Search for the cell housing the specified text and yield its [x, y] center coordinate. 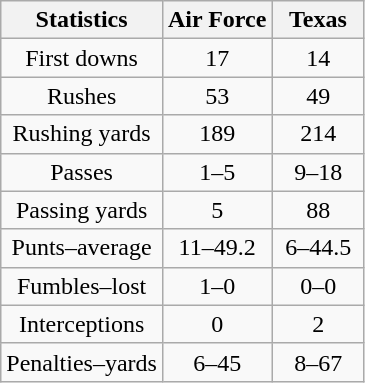
88 [318, 210]
1–5 [216, 172]
First downs [82, 58]
8–67 [318, 362]
49 [318, 96]
Punts–average [82, 248]
5 [216, 210]
Rushing yards [82, 134]
2 [318, 324]
189 [216, 134]
0–0 [318, 286]
6–44.5 [318, 248]
Passes [82, 172]
0 [216, 324]
11–49.2 [216, 248]
6–45 [216, 362]
Rushes [82, 96]
Penalties–yards [82, 362]
1–0 [216, 286]
17 [216, 58]
Air Force [216, 20]
Interceptions [82, 324]
214 [318, 134]
Statistics [82, 20]
9–18 [318, 172]
Passing yards [82, 210]
14 [318, 58]
Texas [318, 20]
53 [216, 96]
Fumbles–lost [82, 286]
